Detect which cell encompasses the target text, then output its [X, Y] center coordinate. 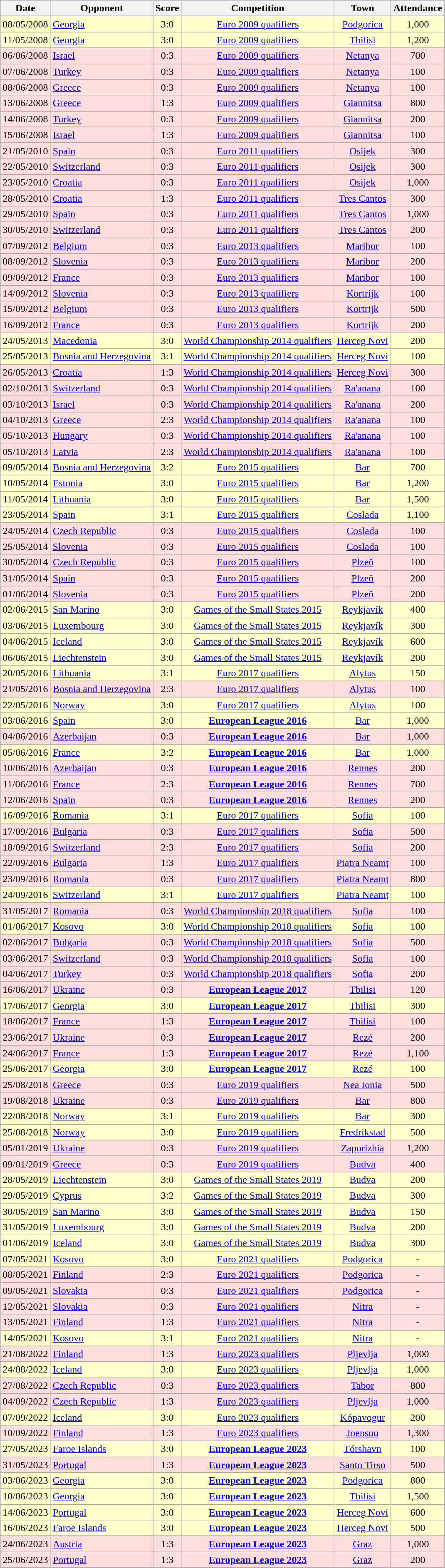
23/05/2010 [25, 182]
28/05/2019 [25, 1180]
01/06/2017 [25, 926]
18/09/2016 [25, 847]
31/05/2014 [25, 578]
Attendance [418, 8]
21/05/2010 [25, 151]
Hungary [101, 435]
11/06/2016 [25, 784]
Santo Tirso [363, 1464]
25/06/2023 [25, 1560]
10/06/2023 [25, 1496]
03/06/2017 [25, 958]
29/05/2019 [25, 1195]
25/05/2014 [25, 547]
05/01/2019 [25, 1148]
09/09/2012 [25, 277]
16/06/2017 [25, 990]
22/05/2010 [25, 166]
07/05/2021 [25, 1259]
30/05/2010 [25, 230]
06/06/2015 [25, 657]
03/06/2016 [25, 721]
Score [167, 8]
22/09/2016 [25, 863]
Austria [101, 1544]
27/08/2022 [25, 1385]
08/09/2012 [25, 262]
28/05/2010 [25, 198]
02/06/2015 [25, 610]
23/05/2014 [25, 515]
Opponent [101, 8]
1,300 [418, 1433]
13/05/2021 [25, 1322]
30/05/2019 [25, 1212]
Macedonia [101, 341]
11/05/2008 [25, 40]
12/05/2021 [25, 1306]
03/06/2023 [25, 1481]
24/05/2013 [25, 341]
14/06/2023 [25, 1512]
22/05/2016 [25, 705]
24/06/2023 [25, 1544]
09/05/2014 [25, 467]
30/05/2014 [25, 562]
25/06/2017 [25, 1069]
Latvia [101, 451]
08/05/2021 [25, 1275]
31/05/2017 [25, 910]
12/06/2016 [25, 800]
24/09/2016 [25, 895]
09/05/2021 [25, 1291]
19/08/2018 [25, 1101]
21/05/2016 [25, 689]
14/06/2008 [25, 119]
Tabor [363, 1385]
01/06/2014 [25, 594]
23/06/2017 [25, 1037]
Tórshavn [363, 1449]
16/09/2016 [25, 816]
31/05/2023 [25, 1464]
03/06/2015 [25, 626]
09/01/2019 [25, 1164]
10/06/2016 [25, 768]
Joensuu [363, 1433]
02/06/2017 [25, 942]
04/06/2017 [25, 974]
24/08/2022 [25, 1370]
01/06/2019 [25, 1243]
26/05/2013 [25, 372]
24/05/2014 [25, 531]
08/05/2008 [25, 24]
17/06/2017 [25, 1006]
Cyprus [101, 1195]
21/08/2022 [25, 1354]
15/09/2012 [25, 309]
Kópavogur [363, 1417]
Town [363, 8]
23/09/2016 [25, 879]
20/05/2016 [25, 673]
16/06/2023 [25, 1528]
06/06/2008 [25, 56]
07/06/2008 [25, 72]
Nea Ionia [363, 1085]
29/05/2010 [25, 214]
07/09/2022 [25, 1417]
10/05/2014 [25, 483]
16/09/2012 [25, 325]
24/06/2017 [25, 1053]
13/06/2008 [25, 103]
31/05/2019 [25, 1227]
14/09/2012 [25, 293]
27/05/2023 [25, 1449]
04/10/2013 [25, 420]
08/06/2008 [25, 87]
04/06/2016 [25, 737]
17/09/2016 [25, 831]
14/05/2021 [25, 1338]
04/06/2015 [25, 641]
02/10/2013 [25, 388]
Fredrikstad [363, 1132]
120 [418, 990]
07/09/2012 [25, 246]
15/06/2008 [25, 135]
Estonia [101, 483]
Competition [258, 8]
Date [25, 8]
10/09/2022 [25, 1433]
03/10/2013 [25, 404]
04/09/2022 [25, 1401]
05/06/2016 [25, 752]
Zaporizhia [363, 1148]
22/08/2018 [25, 1116]
18/06/2017 [25, 1021]
25/05/2013 [25, 356]
11/05/2014 [25, 499]
